Identify which cell holds the provided text, then report its [x, y] central coordinate. 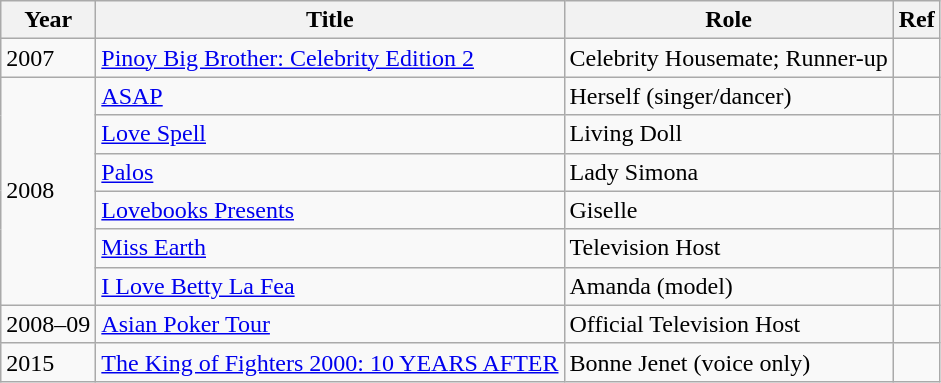
Bonne Jenet (voice only) [728, 362]
Television Host [728, 248]
Title [330, 20]
2007 [48, 58]
Miss Earth [330, 248]
Amanda (model) [728, 286]
Living Doll [728, 134]
ASAP [330, 96]
Pinoy Big Brother: Celebrity Edition 2 [330, 58]
Palos [330, 172]
The King of Fighters 2000: 10 YEARS AFTER [330, 362]
2015 [48, 362]
Giselle [728, 210]
Role [728, 20]
I Love Betty La Fea [330, 286]
Lovebooks Presents [330, 210]
2008–09 [48, 324]
2008 [48, 191]
Official Television Host [728, 324]
Celebrity Housemate; Runner-up [728, 58]
Lady Simona [728, 172]
Asian Poker Tour [330, 324]
Love Spell [330, 134]
Ref [916, 20]
Herself (singer/dancer) [728, 96]
Year [48, 20]
